Return (x, y) of the center of cell containing provided text 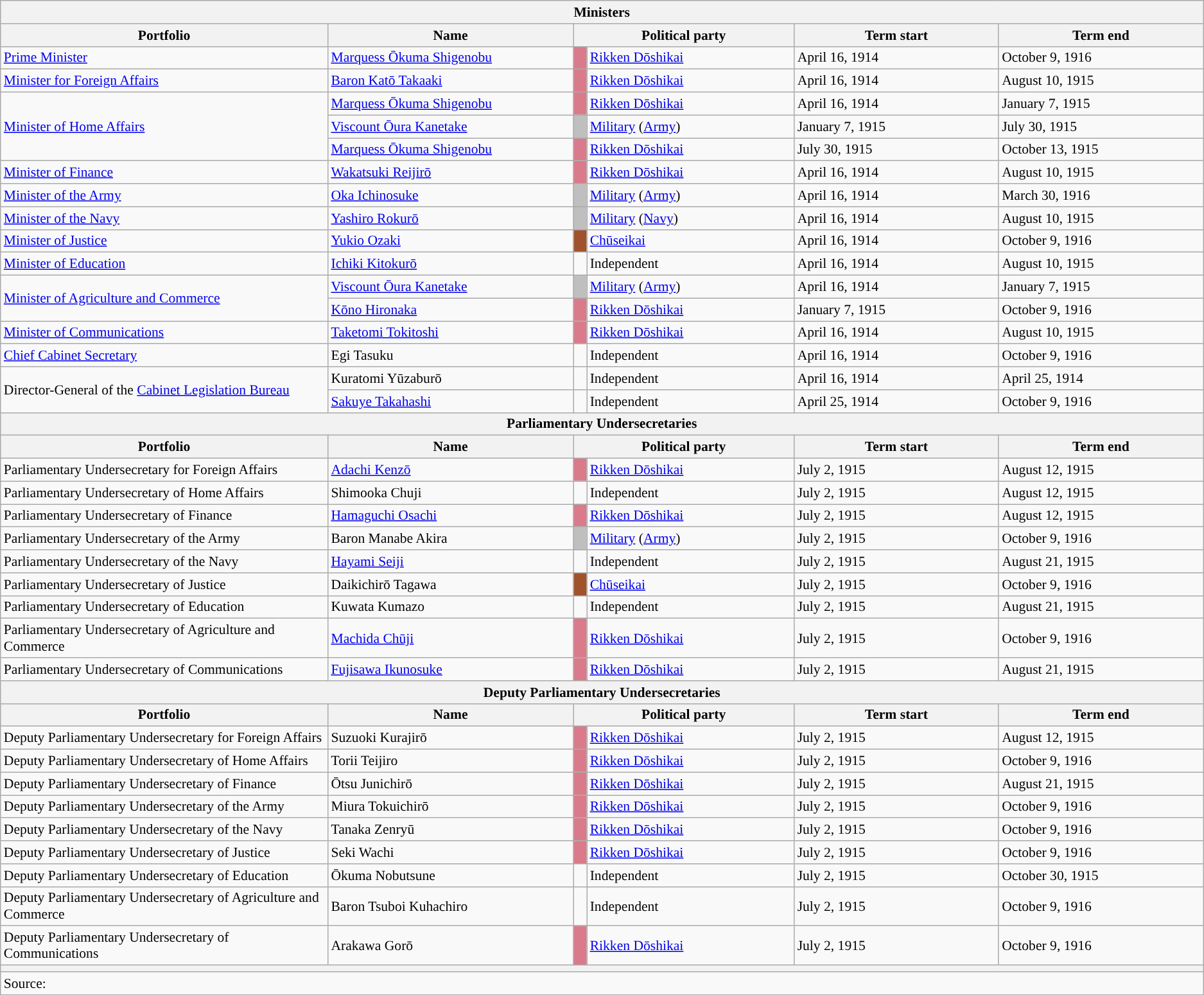
Deputy Parliamentary Undersecretary of Home Affairs (164, 761)
Deputy Parliamentary Undersecretary of the Navy (164, 830)
Egi Tasuku (450, 356)
Parliamentary Undersecretary of Communications (164, 669)
Parliamentary Undersecretaries (602, 424)
Oka Ichinosuke (450, 195)
Kuwata Kumazo (450, 607)
Hamaguchi Osachi (450, 516)
Taketomi Tokitoshi (450, 333)
Seki Wachi (450, 852)
Parliamentary Undersecretary of Education (164, 607)
Deputy Parliamentary Undersecretary of Finance (164, 784)
Ichiki Kitokurō (450, 264)
Baron Katō Takaaki (450, 81)
Deputy Parliamentary Undersecretary for Foreign Affairs (164, 738)
Minister of Justice (164, 241)
Parliamentary Undersecretary of Agriculture and Commerce (164, 638)
Yukio Ozaki (450, 241)
Machida Chūji (450, 638)
October 13, 1915 (1101, 150)
Deputy Parliamentary Undersecretary of Education (164, 876)
Ōtsu Junichirō (450, 784)
Adachi Kenzō (450, 470)
Director-General of the Cabinet Legislation Bureau (164, 389)
Parliamentary Undersecretary of Finance (164, 516)
Baron Manabe Akira (450, 539)
Deputy Parliamentary Undersecretary of Justice (164, 852)
Sakuye Takahashi (450, 401)
Fujisawa Ikunosuke (450, 669)
Deputy Parliamentary Undersecretaries (602, 692)
Ministers (602, 12)
Tanaka Zenryū (450, 830)
Parliamentary Undersecretary of the Navy (164, 561)
March 30, 1916 (1101, 195)
Daikichirō Tagawa (450, 585)
Minister of the Navy (164, 218)
Military (Navy) (691, 218)
Wakatsuki Reijirō (450, 173)
Minister of Home Affairs (164, 127)
Parliamentary Undersecretary of Justice (164, 585)
Minister of Agriculture and Commerce (164, 298)
Minister for Foreign Affairs (164, 81)
Suzuoki Kurajirō (450, 738)
Parliamentary Undersecretary of Home Affairs (164, 493)
October 30, 1915 (1101, 876)
Minister of Finance (164, 173)
Deputy Parliamentary Undersecretary of Communications (164, 946)
Minister of the Army (164, 195)
Shimooka Chuji (450, 493)
Ōkuma Nobutsune (450, 876)
Chief Cabinet Secretary (164, 356)
Torii Teijiro (450, 761)
Baron Tsuboi Kuhachiro (450, 906)
Deputy Parliamentary Undersecretary of Agriculture and Commerce (164, 906)
Arakawa Gorō (450, 946)
Source: (602, 983)
Yashiro Rokurō (450, 218)
Minister of Education (164, 264)
Parliamentary Undersecretary of the Army (164, 539)
Kuratomi Yūzaburō (450, 378)
Minister of Communications (164, 333)
Hayami Seiji (450, 561)
Prime Minister (164, 58)
Parliamentary Undersecretary for Foreign Affairs (164, 470)
Kōno Hironaka (450, 310)
Deputy Parliamentary Undersecretary of the Army (164, 807)
Miura Tokuichirō (450, 807)
